Return the (X, Y) coordinate for the center point of the cell that contains the specified text.  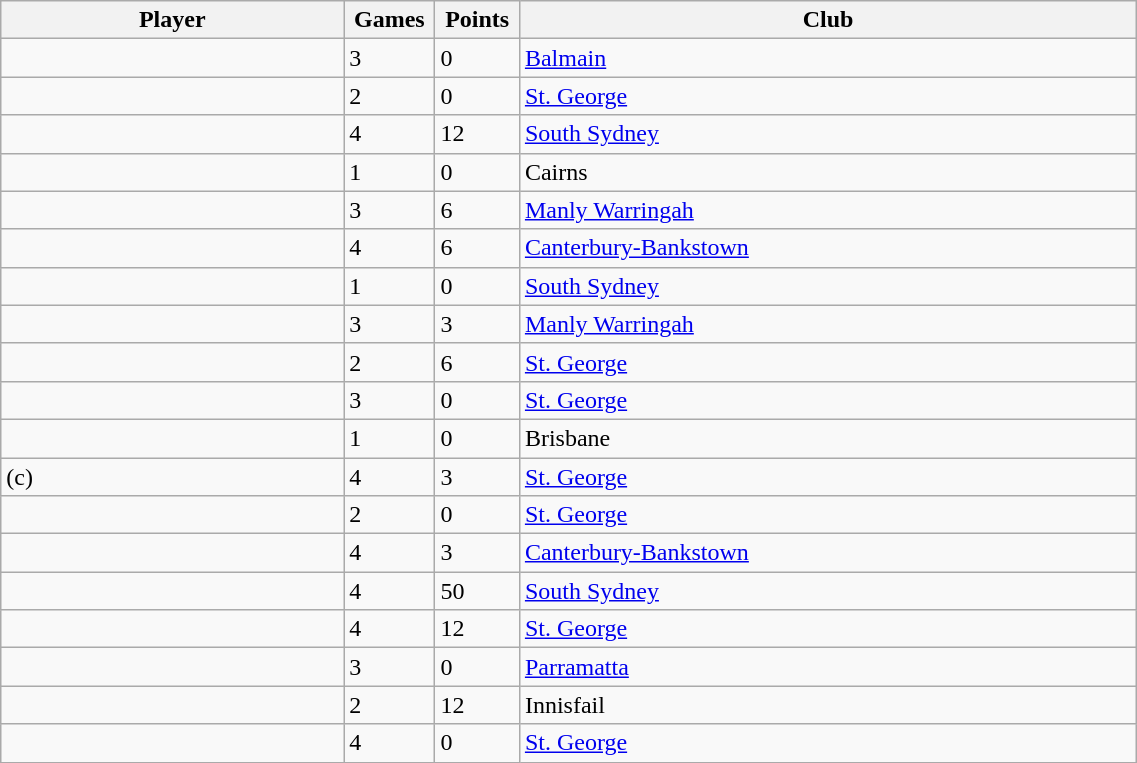
Cairns (828, 172)
Player (172, 20)
(c) (172, 477)
Club (828, 20)
Innisfail (828, 705)
50 (477, 591)
Balmain (828, 58)
Games (390, 20)
Parramatta (828, 667)
Brisbane (828, 438)
Points (477, 20)
